Locate the cell with the specified text and output its [x, y] center coordinate. 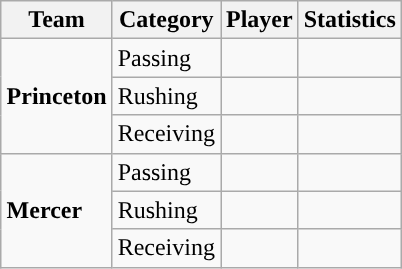
Player [259, 20]
Team [56, 20]
Princeton [56, 96]
Mercer [56, 210]
Statistics [350, 20]
Category [166, 20]
